Determine the (x, y) coordinate at the center of the cell enclosing the given text.  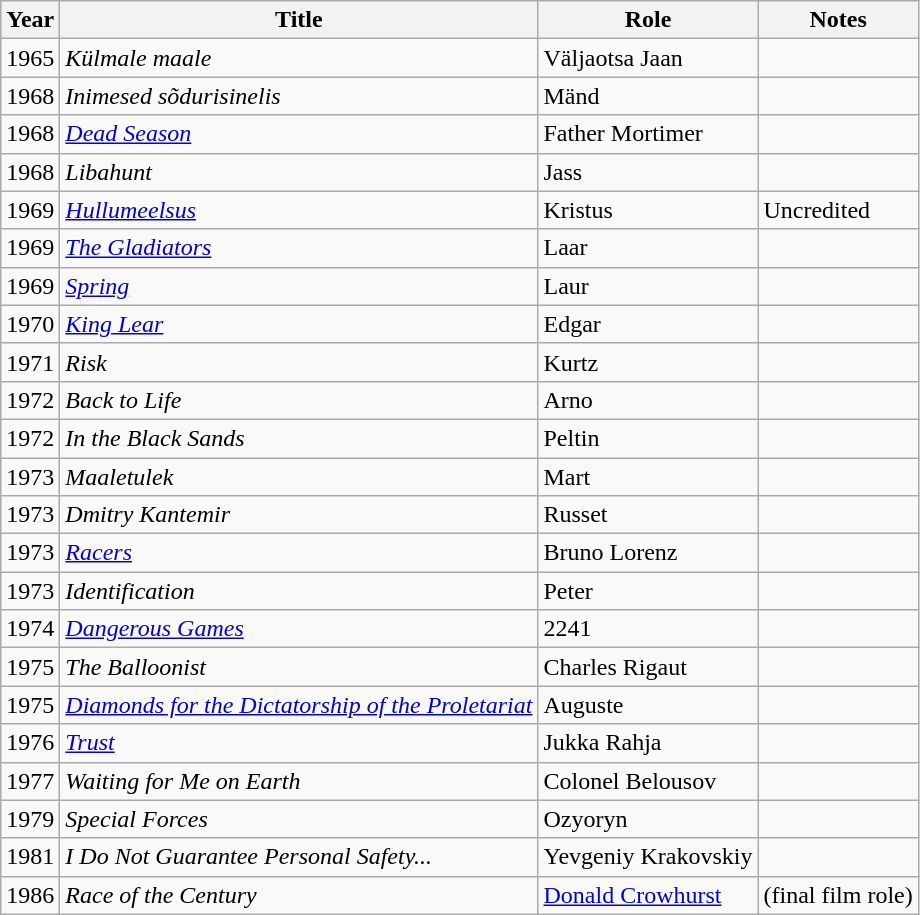
Dmitry Kantemir (299, 515)
Ozyoryn (648, 819)
Back to Life (299, 400)
1977 (30, 781)
1981 (30, 857)
1974 (30, 629)
Edgar (648, 324)
King Lear (299, 324)
Yevgeniy Krakovskiy (648, 857)
Külmale maale (299, 58)
Diamonds for the Dictatorship of the Proletariat (299, 705)
(final film role) (838, 895)
1986 (30, 895)
The Balloonist (299, 667)
Title (299, 20)
Colonel Belousov (648, 781)
Charles Rigaut (648, 667)
Kristus (648, 210)
Bruno Lorenz (648, 553)
Laar (648, 248)
Role (648, 20)
Race of the Century (299, 895)
Father Mortimer (648, 134)
Notes (838, 20)
Inimesed sõdurisinelis (299, 96)
Peltin (648, 438)
Trust (299, 743)
Russet (648, 515)
Dangerous Games (299, 629)
Waiting for Me on Earth (299, 781)
1970 (30, 324)
1965 (30, 58)
Identification (299, 591)
2241 (648, 629)
Auguste (648, 705)
I Do Not Guarantee Personal Safety... (299, 857)
Mänd (648, 96)
In the Black Sands (299, 438)
Laur (648, 286)
Maaletulek (299, 477)
Year (30, 20)
1971 (30, 362)
Uncredited (838, 210)
Jass (648, 172)
Peter (648, 591)
1976 (30, 743)
Arno (648, 400)
Libahunt (299, 172)
Dead Season (299, 134)
Hullumeelsus (299, 210)
1979 (30, 819)
Risk (299, 362)
Spring (299, 286)
Mart (648, 477)
Special Forces (299, 819)
The Gladiators (299, 248)
Väljaotsa Jaan (648, 58)
Racers (299, 553)
Jukka Rahja (648, 743)
Kurtz (648, 362)
Donald Crowhurst (648, 895)
